Return [X, Y] of the center of cell containing provided text 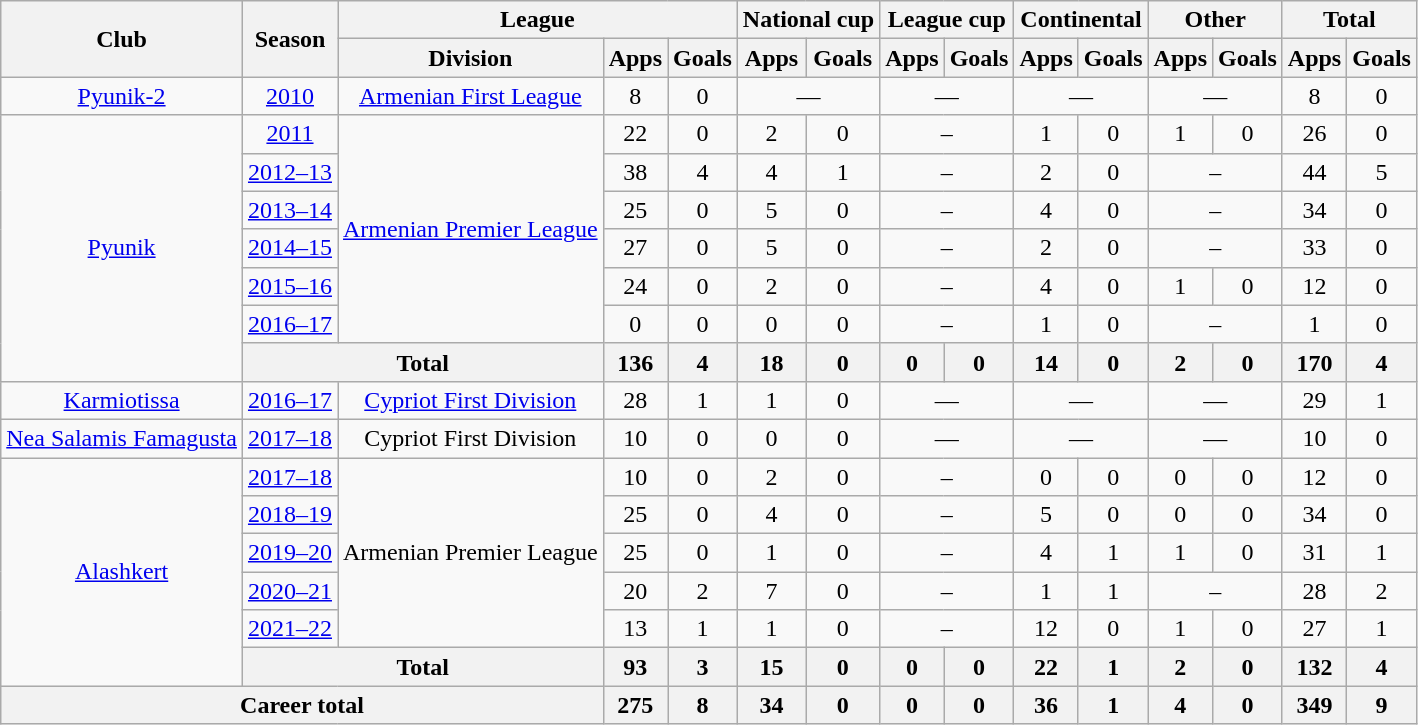
Other [1215, 20]
2014–15 [290, 248]
2011 [290, 134]
15 [771, 667]
Karmiotissa [122, 400]
3 [703, 667]
League [538, 20]
2010 [290, 96]
2015–16 [290, 286]
2020–21 [290, 591]
Career total [302, 705]
Continental [1081, 20]
18 [771, 362]
136 [635, 362]
2018–19 [290, 515]
2019–20 [290, 553]
14 [1046, 362]
44 [1314, 172]
National cup [808, 20]
349 [1314, 705]
36 [1046, 705]
132 [1314, 667]
2013–14 [290, 210]
93 [635, 667]
Club [122, 39]
170 [1314, 362]
2012–13 [290, 172]
Division [471, 58]
275 [635, 705]
38 [635, 172]
Alashkert [122, 572]
24 [635, 286]
13 [635, 629]
29 [1314, 400]
9 [1382, 705]
Pyunik [122, 248]
31 [1314, 553]
Pyunik-2 [122, 96]
League cup [947, 20]
7 [771, 591]
26 [1314, 134]
20 [635, 591]
Nea Salamis Famagusta [122, 438]
2021–22 [290, 629]
Season [290, 39]
33 [1314, 248]
Armenian First League [471, 96]
